Return the [X, Y] coordinate for the center point of the cell that contains the specified text.  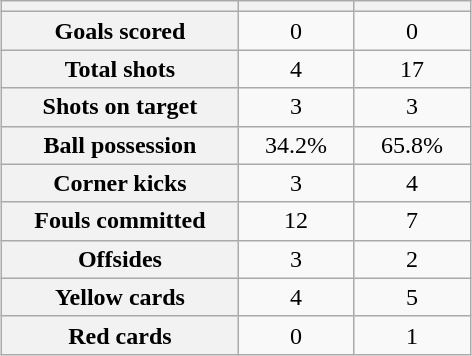
Red cards [120, 335]
Total shots [120, 69]
Offsides [120, 259]
1 [412, 335]
2 [412, 259]
12 [296, 221]
Fouls committed [120, 221]
Ball possession [120, 145]
Goals scored [120, 31]
Shots on target [120, 107]
5 [412, 297]
7 [412, 221]
65.8% [412, 145]
Corner kicks [120, 183]
17 [412, 69]
Yellow cards [120, 297]
34.2% [296, 145]
